Locate the cell with the specified text and output its [X, Y] center coordinate. 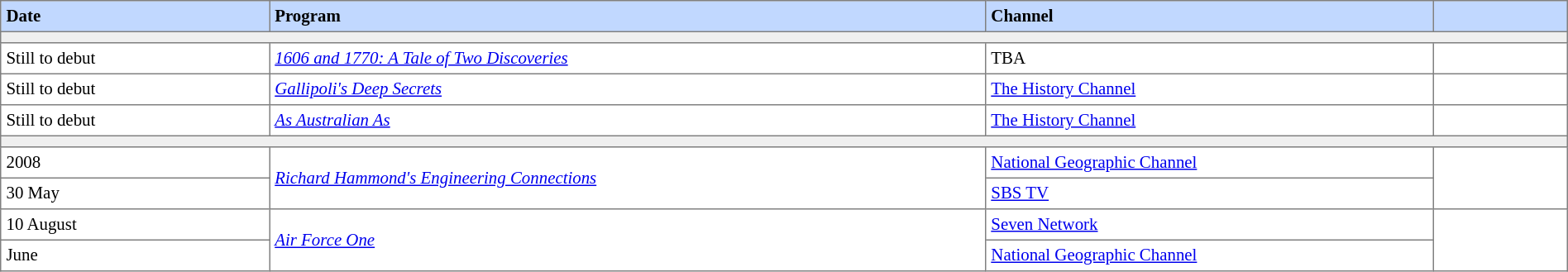
2008 [136, 163]
Program [628, 17]
Air Force One [628, 240]
Gallipoli's Deep Secrets [628, 89]
30 May [136, 193]
Channel [1209, 17]
As Australian As [628, 121]
Date [136, 17]
SBS TV [1209, 193]
10 August [136, 225]
TBA [1209, 59]
1606 and 1770: A Tale of Two Discoveries [628, 59]
Seven Network [1209, 225]
June [136, 255]
Richard Hammond's Engineering Connections [628, 179]
